Detect which cell encompasses the target text, then output its (x, y) center coordinate. 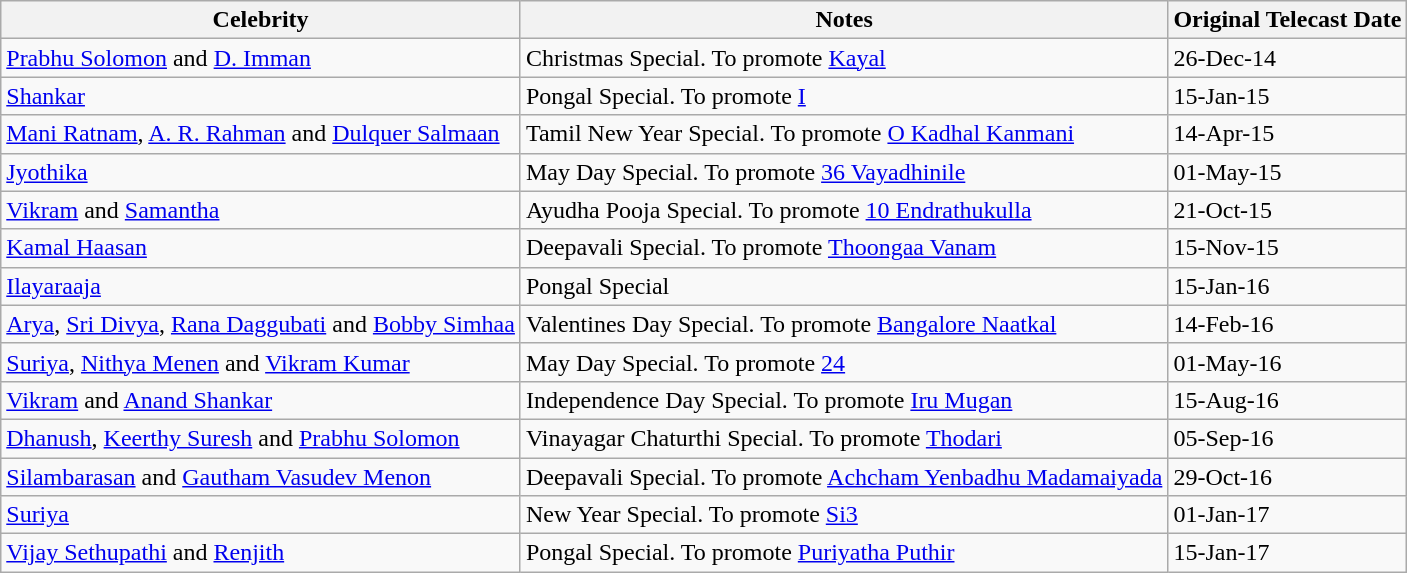
Vikram and Anand Shankar (261, 400)
Independence Day Special. To promote Iru Mugan (844, 400)
Deepavali Special. To promote Thoongaa Vanam (844, 248)
14-Feb-16 (1288, 324)
Mani Ratnam, A. R. Rahman and Dulquer Salmaan (261, 134)
Vikram and Samantha (261, 210)
Pongal Special. To promote Puriyatha Puthir (844, 553)
New Year Special. To promote Si3 (844, 515)
01-May-15 (1288, 172)
Celebrity (261, 20)
Pongal Special (844, 286)
Pongal Special. To promote I (844, 96)
Tamil New Year Special. To promote O Kadhal Kanmani (844, 134)
Ayudha Pooja Special. To promote 10 Endrathukulla (844, 210)
Prabhu Solomon and D. Imman (261, 58)
Arya, Sri Divya, Rana Daggubati and Bobby Simhaa (261, 324)
Suriya (261, 515)
15-Jan-16 (1288, 286)
01-May-16 (1288, 362)
21-Oct-15 (1288, 210)
Shankar (261, 96)
Jyothika (261, 172)
15-Nov-15 (1288, 248)
14-Apr-15 (1288, 134)
Deepavali Special. To promote Achcham Yenbadhu Madamaiyada (844, 477)
01-Jan-17 (1288, 515)
26-Dec-14 (1288, 58)
Vijay Sethupathi and Renjith (261, 553)
Valentines Day Special. To promote Bangalore Naatkal (844, 324)
May Day Special. To promote 24 (844, 362)
Original Telecast Date (1288, 20)
Kamal Haasan (261, 248)
Vinayagar Chaturthi Special. To promote Thodari (844, 438)
29-Oct-16 (1288, 477)
15-Jan-17 (1288, 553)
Suriya, Nithya Menen and Vikram Kumar (261, 362)
Dhanush, Keerthy Suresh and Prabhu Solomon (261, 438)
15-Aug-16 (1288, 400)
Notes (844, 20)
Silambarasan and Gautham Vasudev Menon (261, 477)
Ilayaraaja (261, 286)
May Day Special. To promote 36 Vayadhinile (844, 172)
Christmas Special. To promote Kayal (844, 58)
15-Jan-15 (1288, 96)
05-Sep-16 (1288, 438)
